Provide the (X, Y) coordinate of the cell's center where the given text is located.  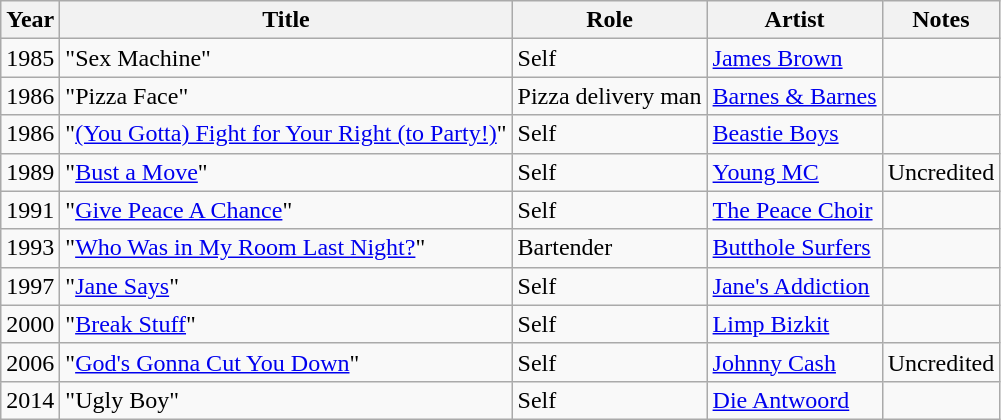
Role (610, 20)
2000 (30, 324)
Year (30, 20)
James Brown (794, 58)
Bartender (610, 248)
"Ugly Boy" (286, 400)
The Peace Choir (794, 210)
"Bust a Move" (286, 172)
Artist (794, 20)
"Pizza Face" (286, 96)
Notes (941, 20)
1993 (30, 248)
1997 (30, 286)
"Jane Says" (286, 286)
1991 (30, 210)
2014 (30, 400)
Die Antwoord (794, 400)
Pizza delivery man (610, 96)
Title (286, 20)
"(You Gotta) Fight for Your Right (to Party!)" (286, 134)
"Who Was in My Room Last Night?" (286, 248)
1989 (30, 172)
1985 (30, 58)
Jane's Addiction (794, 286)
"God's Gonna Cut You Down" (286, 362)
Barnes & Barnes (794, 96)
"Give Peace A Chance" (286, 210)
"Break Stuff" (286, 324)
Beastie Boys (794, 134)
2006 (30, 362)
"Sex Machine" (286, 58)
Johnny Cash (794, 362)
Young MC (794, 172)
Limp Bizkit (794, 324)
Butthole Surfers (794, 248)
